Scan for the cell matching the given text and deliver its (x, y) coordinate at center. 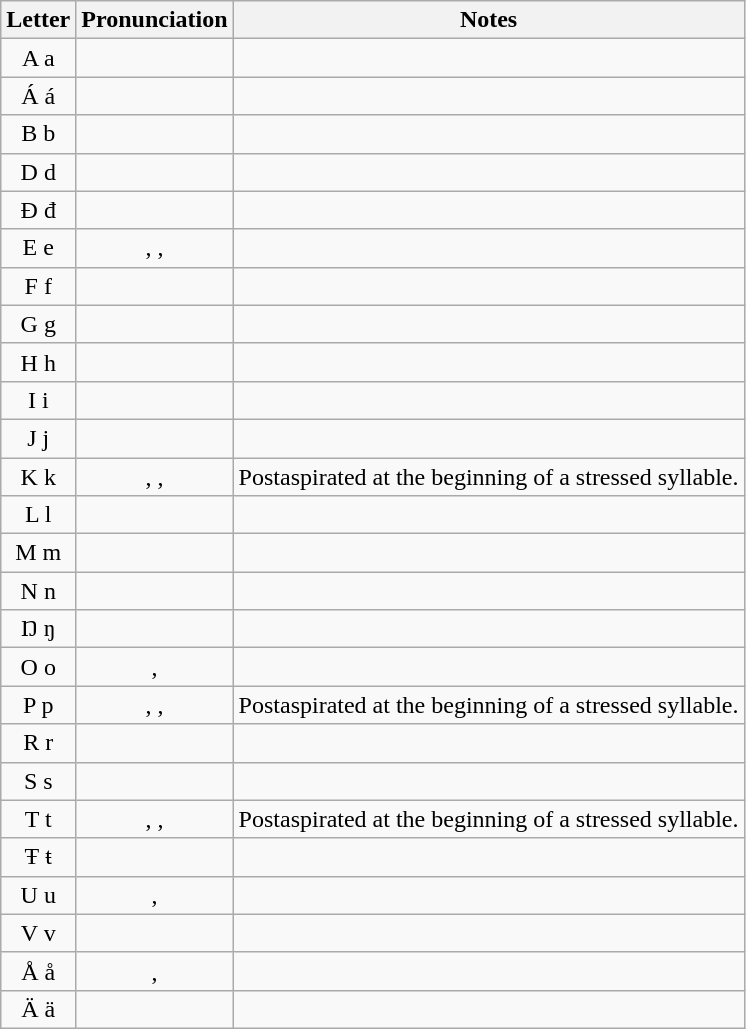
A a (38, 58)
L l (38, 515)
I i (38, 400)
E e (38, 248)
P p (38, 705)
Á á (38, 96)
Ŧ ŧ (38, 857)
V v (38, 933)
B b (38, 134)
S s (38, 781)
K k (38, 477)
D d (38, 172)
J j (38, 438)
M m (38, 553)
Notes (488, 20)
H h (38, 362)
R r (38, 743)
O o (38, 667)
Å å (38, 971)
F f (38, 286)
U u (38, 895)
G g (38, 324)
Pronunciation (154, 20)
Ä ä (38, 1009)
N n (38, 591)
T t (38, 819)
Letter (38, 20)
Ŋ ŋ (38, 629)
Đ đ (38, 210)
